Identify which cell holds the provided text, then report its [x, y] central coordinate. 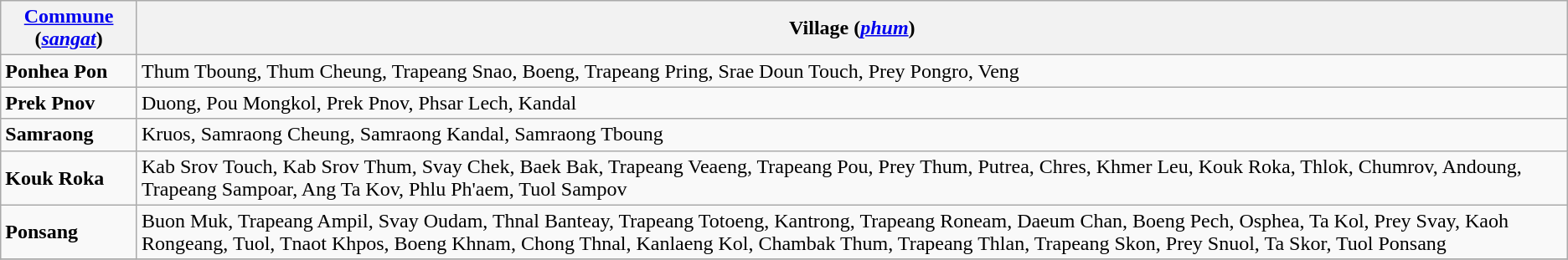
Ponsang [69, 232]
Duong, Pou Mongkol, Prek Pnov, Phsar Lech, Kandal [852, 103]
Prek Pnov [69, 103]
Kouk Roka [69, 177]
Commune (sangat) [69, 28]
Thum Tboung, Thum Cheung, Trapeang Snao, Boeng, Trapeang Pring, Srae Doun Touch, Prey Pongro, Veng [852, 71]
Ponhea Pon [69, 71]
Samraong [69, 135]
Village (phum) [852, 28]
Kruos, Samraong Cheung, Samraong Kandal, Samraong Tboung [852, 135]
